Scan for the cell matching the given text and deliver its [x, y] coordinate at center. 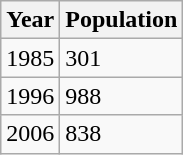
301 [122, 58]
2006 [30, 134]
1985 [30, 58]
Year [30, 20]
838 [122, 134]
988 [122, 96]
Population [122, 20]
1996 [30, 96]
